Find where the given text appears and provide that cell's center as [x, y] coordinate. 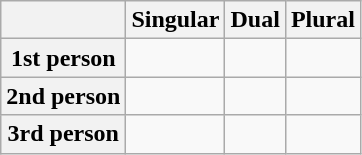
2nd person [64, 96]
1st person [64, 58]
Plural [322, 20]
3rd person [64, 134]
Dual [255, 20]
Singular [176, 20]
